Output the [x, y] coordinate of the center of the cell containing the given text.  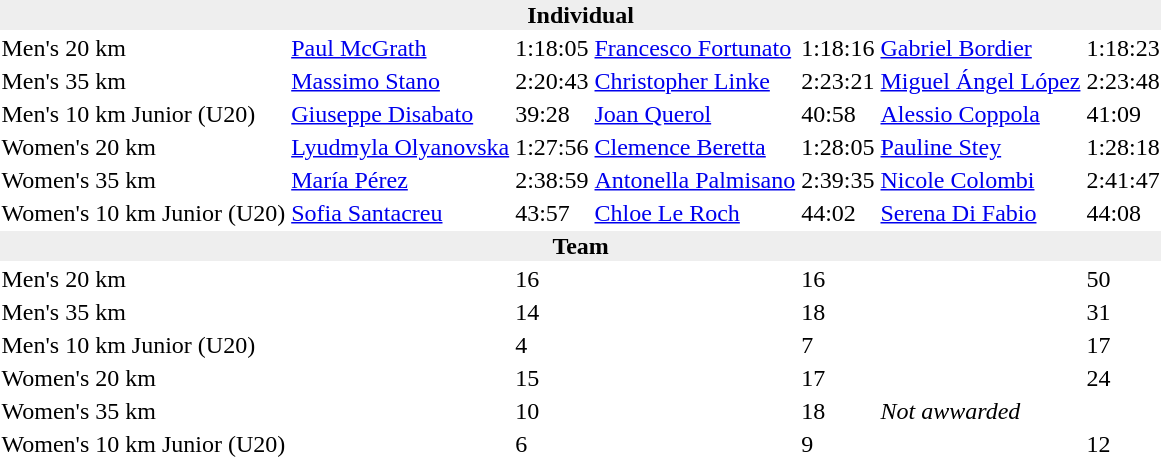
2:39:35 [838, 180]
4 [552, 345]
41:09 [1123, 114]
14 [552, 312]
10 [552, 411]
Francesco Fortunato [695, 48]
40:58 [838, 114]
Nicole Colombi [980, 180]
Team [580, 246]
2:23:21 [838, 81]
Chloe Le Roch [695, 213]
Antonella Palmisano [695, 180]
39:28 [552, 114]
2:41:47 [1123, 180]
Christopher Linke [695, 81]
Individual [580, 15]
Miguel Ángel López [980, 81]
1:28:05 [838, 147]
2:38:59 [552, 180]
Women's 10 km Junior (U20) [144, 213]
Joan Querol [695, 114]
Paul McGrath [400, 48]
1:18:23 [1123, 48]
1:18:16 [838, 48]
44:02 [838, 213]
Lyudmyla Olyanovska [400, 147]
1:27:56 [552, 147]
Pauline Stey [980, 147]
31 [1123, 312]
Alessio Coppola [980, 114]
1:18:05 [552, 48]
María Pérez [400, 180]
Not awwarded [980, 411]
Serena Di Fabio [980, 213]
15 [552, 378]
2:23:48 [1123, 81]
Sofia Santacreu [400, 213]
Clemence Beretta [695, 147]
44:08 [1123, 213]
1:28:18 [1123, 147]
Massimo Stano [400, 81]
7 [838, 345]
Giuseppe Disabato [400, 114]
50 [1123, 279]
Gabriel Bordier [980, 48]
2:20:43 [552, 81]
43:57 [552, 213]
24 [1123, 378]
